Search for the cell housing the specified text and yield its [X, Y] center coordinate. 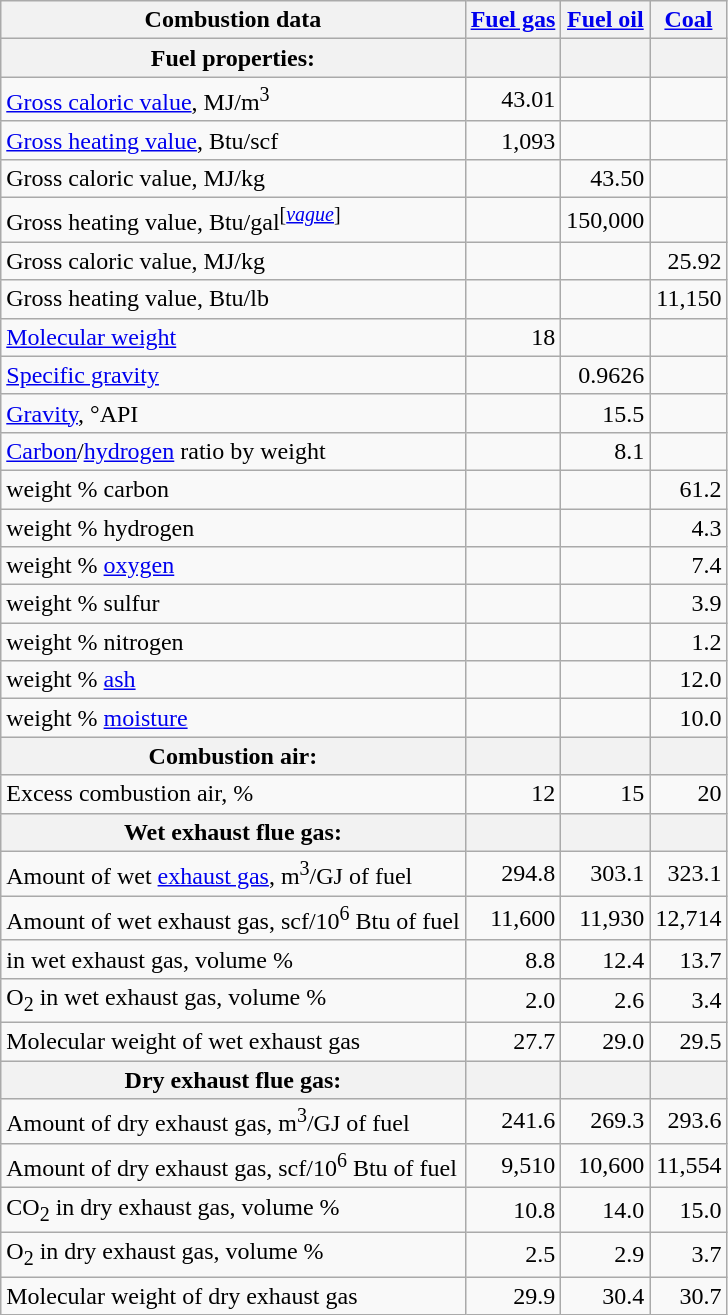
15.5 [606, 413]
Wet exhaust flue gas: [233, 832]
2.5 [513, 1254]
Gross heating value, Btu/scf [233, 140]
0.9626 [606, 375]
13.7 [688, 959]
Fuel properties: [233, 58]
150,000 [606, 220]
Amount of wet exhaust gas, m3/GJ of fuel [233, 874]
30.7 [688, 1296]
O2 in wet exhaust gas, volume % [233, 1000]
11,150 [688, 299]
Molecular weight [233, 337]
323.1 [688, 874]
2.9 [606, 1254]
Amount of wet exhaust gas, scf/106 Btu of fuel [233, 918]
15.0 [688, 1210]
30.4 [606, 1296]
293.6 [688, 1122]
Fuel oil [606, 20]
8.8 [513, 959]
29.5 [688, 1042]
20 [688, 794]
weight % ash [233, 680]
14.0 [606, 1210]
Gravity, °API [233, 413]
18 [513, 337]
12.4 [606, 959]
1.2 [688, 642]
15 [606, 794]
4.3 [688, 528]
in wet exhaust gas, volume % [233, 959]
weight % oxygen [233, 566]
2.6 [606, 1000]
8.1 [606, 451]
CO2 in dry exhaust gas, volume % [233, 1210]
Carbon/hydrogen ratio by weight [233, 451]
weight % sulfur [233, 604]
1,093 [513, 140]
weight % hydrogen [233, 528]
11,930 [606, 918]
Gross heating value, Btu/lb [233, 299]
3.4 [688, 1000]
43.50 [606, 178]
3.9 [688, 604]
241.6 [513, 1122]
Fuel gas [513, 20]
Molecular weight of wet exhaust gas [233, 1042]
Amount of dry exhaust gas, m3/GJ of fuel [233, 1122]
29.0 [606, 1042]
294.8 [513, 874]
11,554 [688, 1166]
Excess combustion air, % [233, 794]
weight % carbon [233, 489]
10.8 [513, 1210]
10,600 [606, 1166]
3.7 [688, 1254]
43.01 [513, 100]
Gross caloric value, MJ/m3 [233, 100]
Molecular weight of dry exhaust gas [233, 1296]
12 [513, 794]
Amount of dry exhaust gas, scf/106 Btu of fuel [233, 1166]
61.2 [688, 489]
9,510 [513, 1166]
Combustion air: [233, 756]
303.1 [606, 874]
11,600 [513, 918]
weight % moisture [233, 718]
29.9 [513, 1296]
Dry exhaust flue gas: [233, 1080]
12,714 [688, 918]
2.0 [513, 1000]
O2 in dry exhaust gas, volume % [233, 1254]
Combustion data [233, 20]
Coal [688, 20]
27.7 [513, 1042]
Gross heating value, Btu/gal[vague] [233, 220]
weight % nitrogen [233, 642]
12.0 [688, 680]
7.4 [688, 566]
10.0 [688, 718]
Specific gravity [233, 375]
25.92 [688, 261]
269.3 [606, 1122]
